For the text-containing cell, return its midpoint in (x, y) coordinate format. 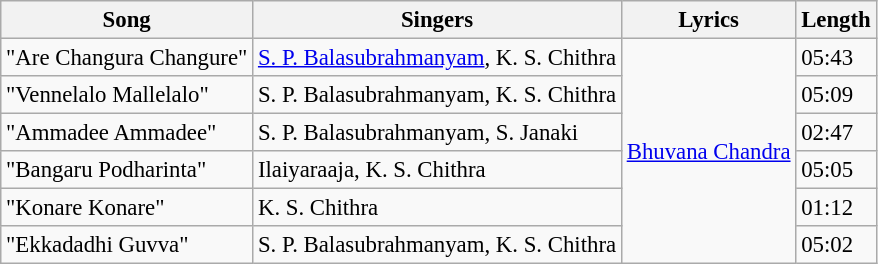
05:05 (836, 170)
K. S. Chithra (438, 208)
"Konare Konare" (127, 208)
Song (127, 20)
"Ammadee Ammadee" (127, 133)
01:12 (836, 208)
Singers (438, 20)
02:47 (836, 133)
"Vennelalo Mallelalo" (127, 95)
"Ekkadadhi Guvva" (127, 245)
"Are Changura Changure" (127, 58)
05:09 (836, 95)
S. P. Balasubrahmanyam, S. Janaki (438, 133)
05:43 (836, 58)
"Bangaru Podharinta" (127, 170)
Lyrics (708, 20)
05:02 (836, 245)
Ilaiyaraaja, K. S. Chithra (438, 170)
Length (836, 20)
